Capture the cell that displays the provided text and extract its [X, Y] central coordinate. 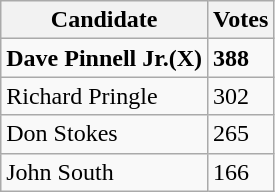
166 [241, 172]
388 [241, 58]
Don Stokes [104, 134]
Richard Pringle [104, 96]
265 [241, 134]
John South [104, 172]
Dave Pinnell Jr.(X) [104, 58]
Votes [241, 20]
302 [241, 96]
Candidate [104, 20]
